Locate the cell with the specified text and output its (X, Y) center coordinate. 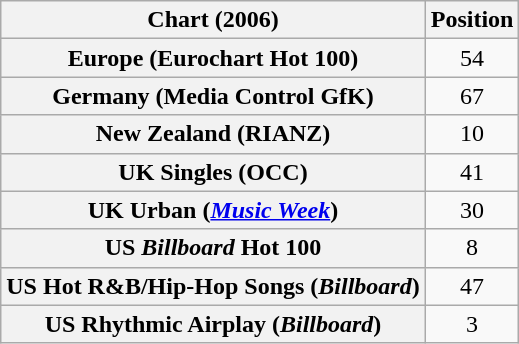
3 (472, 324)
US Hot R&B/Hip-Hop Songs (Billboard) (213, 286)
Position (472, 20)
New Zealand (RIANZ) (213, 134)
10 (472, 134)
8 (472, 248)
54 (472, 58)
Germany (Media Control GfK) (213, 96)
Europe (Eurochart Hot 100) (213, 58)
47 (472, 286)
UK Urban (Music Week) (213, 210)
US Billboard Hot 100 (213, 248)
Chart (2006) (213, 20)
67 (472, 96)
41 (472, 172)
30 (472, 210)
UK Singles (OCC) (213, 172)
US Rhythmic Airplay (Billboard) (213, 324)
